Identify which cell holds the provided text, then report its (x, y) central coordinate. 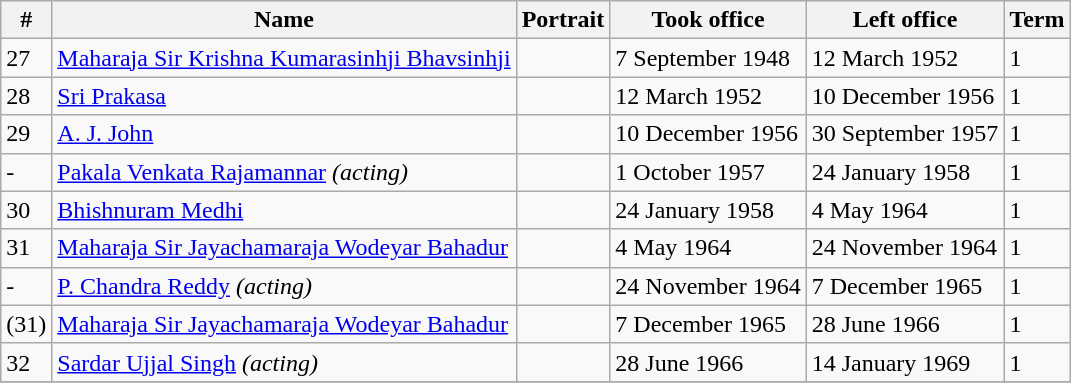
P. Chandra Reddy (acting) (284, 286)
Maharaja Sir Krishna Kumarasinhji Bhavsinhji (284, 58)
Sardar Ujjal Singh (acting) (284, 362)
Left office (905, 20)
Name (284, 20)
Sri Prakasa (284, 96)
Took office (708, 20)
30 September 1957 (905, 134)
1 October 1957 (708, 172)
Term (1037, 20)
(31) (26, 324)
29 (26, 134)
Pakala Venkata Rajamannar (acting) (284, 172)
32 (26, 362)
# (26, 20)
27 (26, 58)
7 September 1948 (708, 58)
31 (26, 248)
28 (26, 96)
14 January 1969 (905, 362)
Bhishnuram Medhi (284, 210)
30 (26, 210)
Portrait (563, 20)
A. J. John (284, 134)
